Extract the [X, Y] coordinate from the center of the cell holding the provided text.  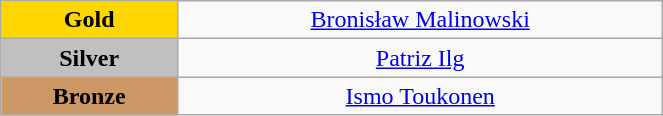
Patriz Ilg [420, 58]
Bronisław Malinowski [420, 20]
Bronze [90, 96]
Ismo Toukonen [420, 96]
Silver [90, 58]
Gold [90, 20]
